Determine the (X, Y) coordinate at the center of the cell enclosing the given text.  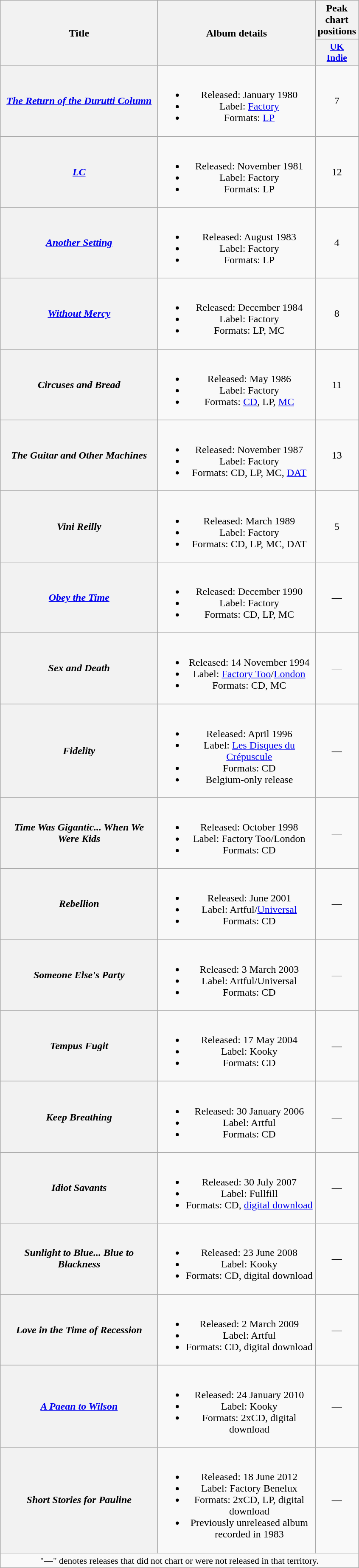
Released: June 2001Label: Artful/UniversalFormats: CD (237, 904)
13 (337, 455)
Short Stories for Pauline (79, 1500)
The Guitar and Other Machines (79, 455)
Released: April 1996Label: Les Disques du CrépusculeFormats: CDBelgium-only release (237, 751)
Released: May 1986Label: FactoryFormats: CD, LP, MC (237, 385)
Vini Reilly (79, 526)
5 (337, 526)
Released: January 1980Label: FactoryFormats: LP (237, 101)
Released: 17 May 2004Label: KookyFormats: CD (237, 1046)
Released: 30 January 2006Label: ArtfulFormats: CD (237, 1117)
Released: 23 June 2008Label: KookyFormats: CD, digital download (237, 1258)
Title (79, 33)
Sunlight to Blue... Blue to Blackness (79, 1258)
Another Setting (79, 243)
7 (337, 101)
Released: March 1989Label: FactoryFormats: CD, LP, MC, DAT (237, 526)
Released: 2 March 2009Label: ArtfulFormats: CD, digital download (237, 1330)
A Paean to Wilson (79, 1406)
Released: November 1981Label: FactoryFormats: LP (237, 172)
Released: November 1987Label: FactoryFormats: CD, LP, MC, DAT (237, 455)
Released: 14 November 1994Label: Factory Too/LondonFormats: CD, MC (237, 668)
8 (337, 313)
Released: 24 January 2010Label: KookyFormats: 2xCD, digital download (237, 1406)
Released: October 1998Label: Factory Too/LondonFormats: CD (237, 833)
Released: 30 July 2007Label: FullfillFormats: CD, digital download (237, 1188)
Time Was Gigantic... When We Were Kids (79, 833)
Keep Breathing (79, 1117)
Album details (237, 33)
Released: December 1990Label: FactoryFormats: CD, LP, MC (237, 597)
Fidelity (79, 751)
11 (337, 385)
Sex and Death (79, 668)
Rebellion (79, 904)
LC (79, 172)
Peak chart positions (337, 20)
Without Mercy (79, 313)
Obey the Time (79, 597)
Someone Else's Party (79, 975)
Circuses and Bread (79, 385)
Released: 3 March 2003Label: Artful/UniversalFormats: CD (237, 975)
12 (337, 172)
"—" denotes releases that did not chart or were not released in that territory. (179, 1560)
4 (337, 243)
Tempus Fugit (79, 1046)
Released: 18 June 2012Label: Factory BeneluxFormats: 2xCD, LP, digital downloadPreviously unreleased album recorded in 1983 (237, 1500)
UKIndie (337, 53)
Love in the Time of Recession (79, 1330)
Idiot Savants (79, 1188)
Released: August 1983Label: FactoryFormats: LP (237, 243)
The Return of the Durutti Column (79, 101)
Released: December 1984Label: FactoryFormats: LP, MC (237, 313)
